Search for the cell housing the specified text and yield its (x, y) center coordinate. 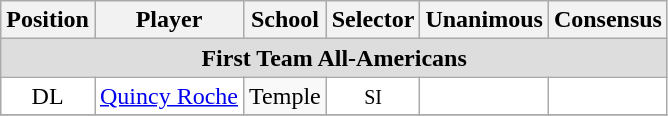
Player (168, 20)
Unanimous (484, 20)
Position (48, 20)
First Team All-Americans (334, 58)
School (286, 20)
DL (48, 96)
Consensus (608, 20)
Temple (286, 96)
SI (373, 96)
Quincy Roche (168, 96)
Selector (373, 20)
